Return the (X, Y) coordinate for the center point of the cell that contains the specified text.  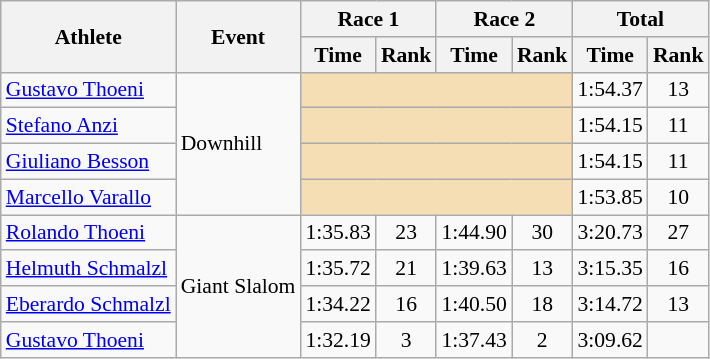
1:40.50 (474, 304)
Giant Slalom (238, 286)
Total (640, 19)
21 (406, 269)
3 (406, 340)
1:53.85 (610, 197)
Downhill (238, 143)
Rolando Thoeni (88, 233)
30 (542, 233)
1:32.19 (338, 340)
10 (678, 197)
2 (542, 340)
Eberardo Schmalzl (88, 304)
1:34.22 (338, 304)
27 (678, 233)
3:14.72 (610, 304)
Race 2 (504, 19)
1:39.63 (474, 269)
1:37.43 (474, 340)
Athlete (88, 36)
3:15.35 (610, 269)
1:35.72 (338, 269)
Helmuth Schmalzl (88, 269)
3:20.73 (610, 233)
Giuliano Besson (88, 162)
Stefano Anzi (88, 126)
23 (406, 233)
1:54.37 (610, 90)
3:09.62 (610, 340)
Event (238, 36)
1:35.83 (338, 233)
18 (542, 304)
1:44.90 (474, 233)
Race 1 (368, 19)
Marcello Varallo (88, 197)
